Find where the given text appears and provide that cell's center as [X, Y] coordinate. 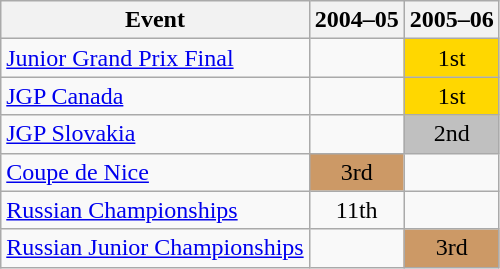
11th [356, 210]
JGP Slovakia [155, 134]
Junior Grand Prix Final [155, 58]
Russian Championships [155, 210]
Russian Junior Championships [155, 248]
Event [155, 20]
2004–05 [356, 20]
Coupe de Nice [155, 172]
JGP Canada [155, 96]
2005–06 [452, 20]
2nd [452, 134]
